Return (X, Y) of the center of cell containing provided text 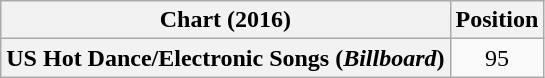
US Hot Dance/Electronic Songs (Billboard) (226, 58)
Chart (2016) (226, 20)
95 (497, 58)
Position (497, 20)
